Pinpoint the cell where the given text exists, returning its [x, y] midpoint coordinate. 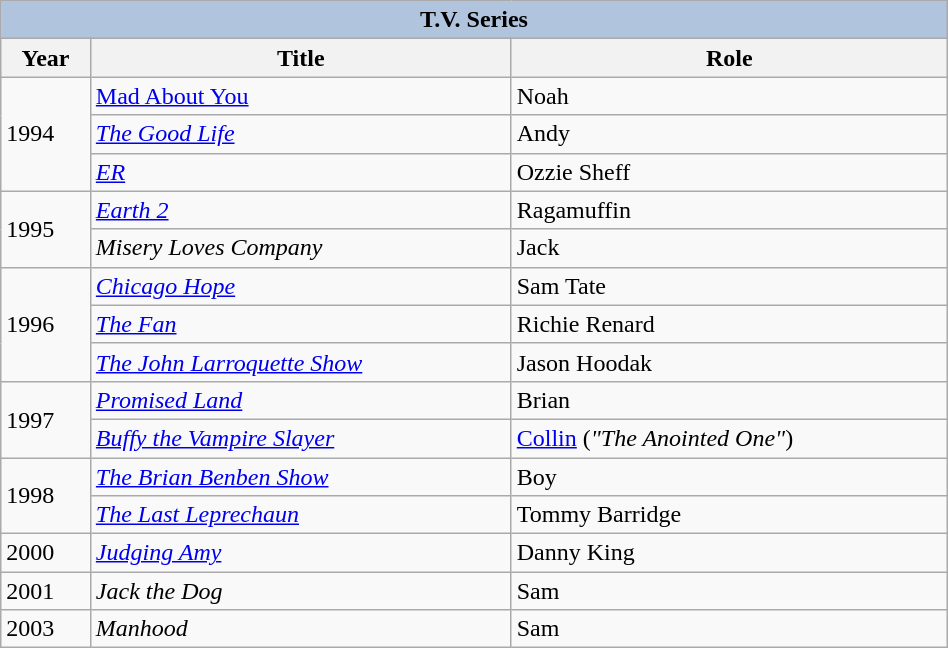
1998 [46, 496]
T.V. Series [474, 20]
Earth 2 [300, 210]
1995 [46, 229]
2003 [46, 629]
The Good Life [300, 134]
The Last Leprechaun [300, 515]
1996 [46, 324]
Collin ("The Anointed One") [729, 438]
Buffy the Vampire Slayer [300, 438]
The Fan [300, 324]
Jack [729, 248]
Ragamuffin [729, 210]
Ozzie Sheff [729, 172]
Chicago Hope [300, 286]
Richie Renard [729, 324]
2000 [46, 553]
The Brian Benben Show [300, 477]
Noah [729, 96]
1997 [46, 419]
Boy [729, 477]
Sam Tate [729, 286]
Tommy Barridge [729, 515]
Jack the Dog [300, 591]
Promised Land [300, 400]
ER [300, 172]
Brian [729, 400]
1994 [46, 134]
Misery Loves Company [300, 248]
2001 [46, 591]
Manhood [300, 629]
Andy [729, 134]
The John Larroquette Show [300, 362]
Judging Amy [300, 553]
Year [46, 58]
Role [729, 58]
Mad About You [300, 96]
Title [300, 58]
Jason Hoodak [729, 362]
Danny King [729, 553]
